Output the (X, Y) coordinate of the center of the cell containing the given text.  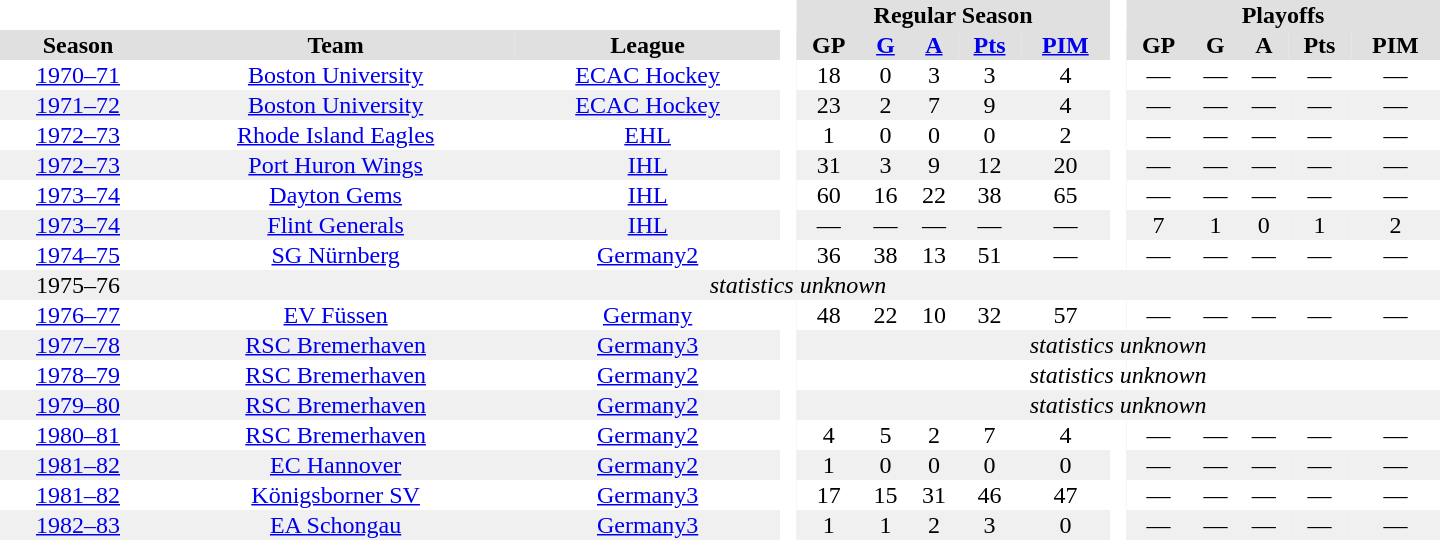
EA Schongau (336, 525)
Team (336, 45)
1970–71 (78, 75)
Rhode Island Eagles (336, 135)
1980–81 (78, 435)
46 (990, 495)
Königsborner SV (336, 495)
57 (1066, 315)
Flint Generals (336, 225)
League (648, 45)
18 (828, 75)
Regular Season (953, 15)
1974–75 (78, 255)
EV Füssen (336, 315)
51 (990, 255)
1977–78 (78, 345)
32 (990, 315)
1971–72 (78, 105)
20 (1066, 165)
65 (1066, 195)
16 (885, 195)
12 (990, 165)
Dayton Gems (336, 195)
15 (885, 495)
1976–77 (78, 315)
Port Huron Wings (336, 165)
23 (828, 105)
Season (78, 45)
5 (885, 435)
1979–80 (78, 405)
10 (934, 315)
1978–79 (78, 375)
Germany (648, 315)
SG Nürnberg (336, 255)
60 (828, 195)
1982–83 (78, 525)
36 (828, 255)
Playoffs (1283, 15)
EHL (648, 135)
13 (934, 255)
1975–76 (78, 285)
17 (828, 495)
47 (1066, 495)
EC Hannover (336, 465)
48 (828, 315)
